Determine the (x, y) coordinate at the center of the cell enclosing the given text.  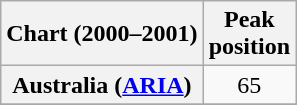
65 (249, 85)
Peakposition (249, 34)
Australia (ARIA) (102, 85)
Chart (2000–2001) (102, 34)
